Scan for the cell matching the given text and deliver its (x, y) coordinate at center. 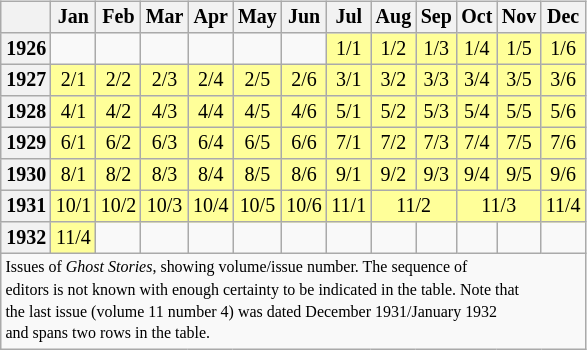
8/1 (74, 174)
1/3 (436, 48)
4/1 (74, 112)
3/3 (436, 80)
7/1 (349, 144)
5/4 (476, 112)
6/5 (257, 144)
8/6 (304, 174)
1926 (26, 48)
6/6 (304, 144)
Jan (74, 18)
10/3 (164, 206)
2/1 (74, 80)
2/6 (304, 80)
3/5 (519, 80)
4/4 (210, 112)
1930 (26, 174)
10/1 (74, 206)
8/4 (210, 174)
1/1 (349, 48)
1/2 (394, 48)
6/1 (74, 144)
1928 (26, 112)
10/6 (304, 206)
1/6 (563, 48)
11/3 (498, 206)
3/6 (563, 80)
10/2 (118, 206)
9/5 (519, 174)
7/3 (436, 144)
Mar (164, 18)
1927 (26, 80)
9/3 (436, 174)
11/2 (414, 206)
4/3 (164, 112)
7/5 (519, 144)
Sep (436, 18)
4/5 (257, 112)
Feb (118, 18)
11/1 (349, 206)
Aug (394, 18)
7/4 (476, 144)
7/6 (563, 144)
1/4 (476, 48)
5/6 (563, 112)
8/5 (257, 174)
9/1 (349, 174)
2/3 (164, 80)
6/4 (210, 144)
9/6 (563, 174)
4/2 (118, 112)
9/2 (394, 174)
1931 (26, 206)
1929 (26, 144)
10/5 (257, 206)
8/2 (118, 174)
5/1 (349, 112)
5/3 (436, 112)
2/5 (257, 80)
10/4 (210, 206)
3/1 (349, 80)
2/4 (210, 80)
May (257, 18)
5/2 (394, 112)
Apr (210, 18)
6/2 (118, 144)
9/4 (476, 174)
5/5 (519, 112)
6/3 (164, 144)
3/2 (394, 80)
4/6 (304, 112)
Jul (349, 18)
2/2 (118, 80)
Oct (476, 18)
3/4 (476, 80)
8/3 (164, 174)
Dec (563, 18)
7/2 (394, 144)
1932 (26, 238)
1/5 (519, 48)
Nov (519, 18)
Jun (304, 18)
